Provide the (x, y) coordinate of the cell's center where the given text is located.  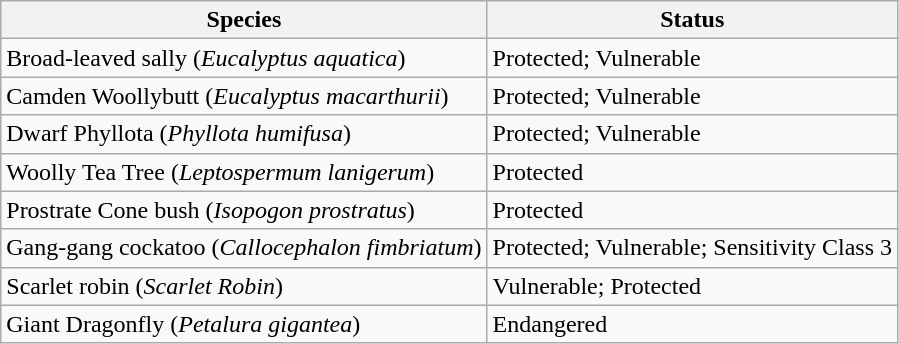
Vulnerable; Protected (692, 286)
Dwarf Phyllota (Phyllota humifusa) (244, 134)
Scarlet robin (Scarlet Robin) (244, 286)
Protected; Vulnerable; Sensitivity Class 3 (692, 248)
Status (692, 20)
Species (244, 20)
Camden Woollybutt (Eucalyptus macarthurii) (244, 96)
Gang-gang cockatoo (Callocephalon fimbriatum) (244, 248)
Giant Dragonfly (Petalura gigantea) (244, 324)
Prostrate Cone bush (Isopogon prostratus) (244, 210)
Woolly Tea Tree (Leptospermum lanigerum) (244, 172)
Endangered (692, 324)
Broad-leaved sally (Eucalyptus aquatica) (244, 58)
